Scan for the cell matching the given text and deliver its [X, Y] coordinate at center. 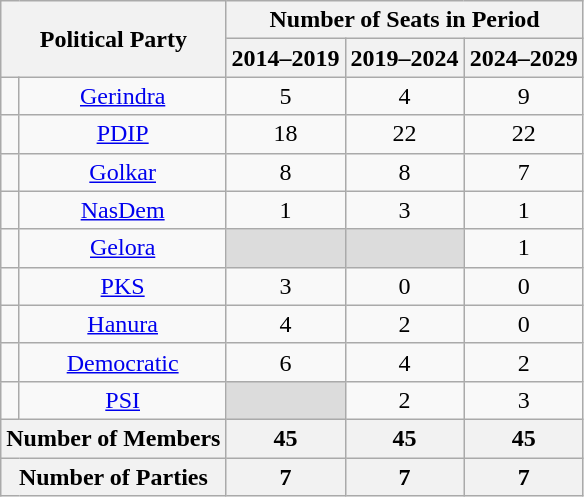
18 [286, 134]
NasDem [122, 210]
Number of Seats in Period [404, 20]
Number of Parties [114, 477]
Golkar [122, 172]
Hanura [122, 324]
Gerindra [122, 96]
Political Party [114, 39]
Number of Members [114, 438]
Gelora [122, 248]
2024–2029 [524, 58]
Democratic [122, 362]
PSI [122, 400]
PDIP [122, 134]
6 [286, 362]
PKS [122, 286]
2014–2019 [286, 58]
2019–2024 [404, 58]
9 [524, 96]
5 [286, 96]
